Determine the (X, Y) coordinate at the center of the cell enclosing the given text.  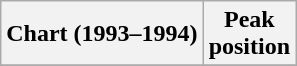
Peakposition (249, 34)
Chart (1993–1994) (102, 34)
